Return (x, y) of the center of cell containing provided text 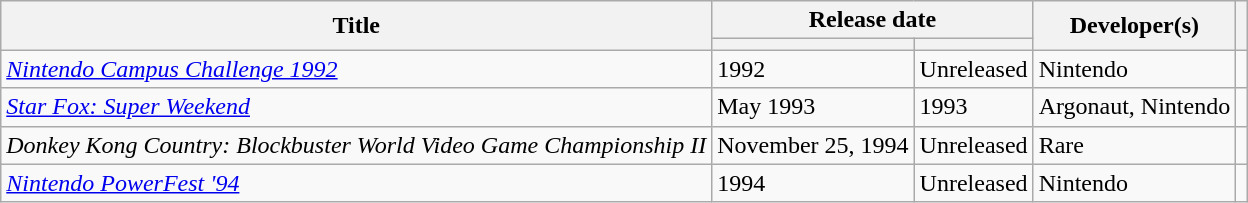
Nintendo PowerFest '94 (356, 183)
Donkey Kong Country: Blockbuster World Video Game Championship II (356, 145)
1993 (974, 107)
Title (356, 26)
1994 (813, 183)
Nintendo Campus Challenge 1992 (356, 69)
May 1993 (813, 107)
1992 (813, 69)
Argonaut, Nintendo (1134, 107)
Release date (872, 20)
November 25, 1994 (813, 145)
Developer(s) (1134, 26)
Rare (1134, 145)
Star Fox: Super Weekend (356, 107)
